Provide the (x, y) coordinate of the cell's center where the given text is located.  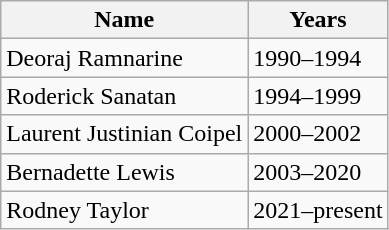
2003–2020 (318, 172)
Name (124, 20)
Rodney Taylor (124, 210)
Bernadette Lewis (124, 172)
2021–present (318, 210)
1994–1999 (318, 96)
2000–2002 (318, 134)
Deoraj Ramnarine (124, 58)
Laurent Justinian Coipel (124, 134)
Years (318, 20)
1990–1994 (318, 58)
Roderick Sanatan (124, 96)
